Find where the given text appears and provide that cell's center as [X, Y] coordinate. 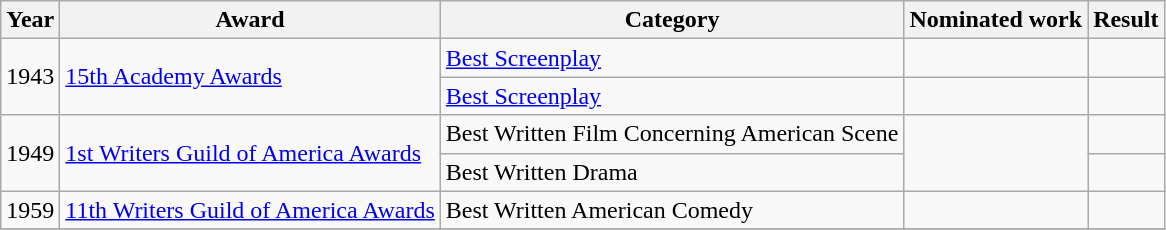
Nominated work [996, 20]
Category [672, 20]
Result [1126, 20]
Best Written Drama [672, 172]
1st Writers Guild of America Awards [250, 153]
Year [30, 20]
1943 [30, 77]
15th Academy Awards [250, 77]
1949 [30, 153]
11th Writers Guild of America Awards [250, 210]
Best Written Film Concerning American Scene [672, 134]
Award [250, 20]
Best Written American Comedy [672, 210]
1959 [30, 210]
